Provide the [x, y] coordinate of the cell's center where the given text is located.  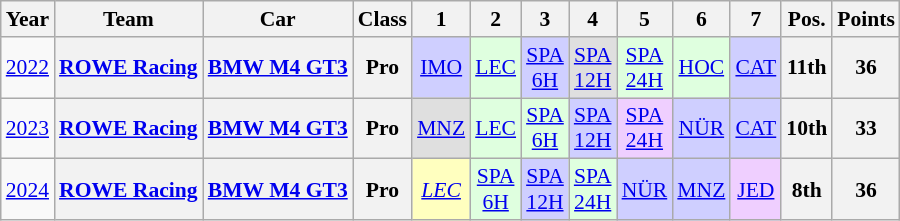
Team [128, 19]
Class [382, 19]
IMO [441, 68]
1 [441, 19]
5 [645, 19]
33 [866, 128]
Points [866, 19]
Pos. [806, 19]
10th [806, 128]
2 [496, 19]
Year [28, 19]
2023 [28, 128]
7 [756, 19]
3 [545, 19]
6 [701, 19]
2022 [28, 68]
4 [593, 19]
Car [278, 19]
HOC [701, 68]
11th [806, 68]
8th [806, 190]
2024 [28, 190]
JED [756, 190]
